Search for the cell housing the specified text and yield its (x, y) center coordinate. 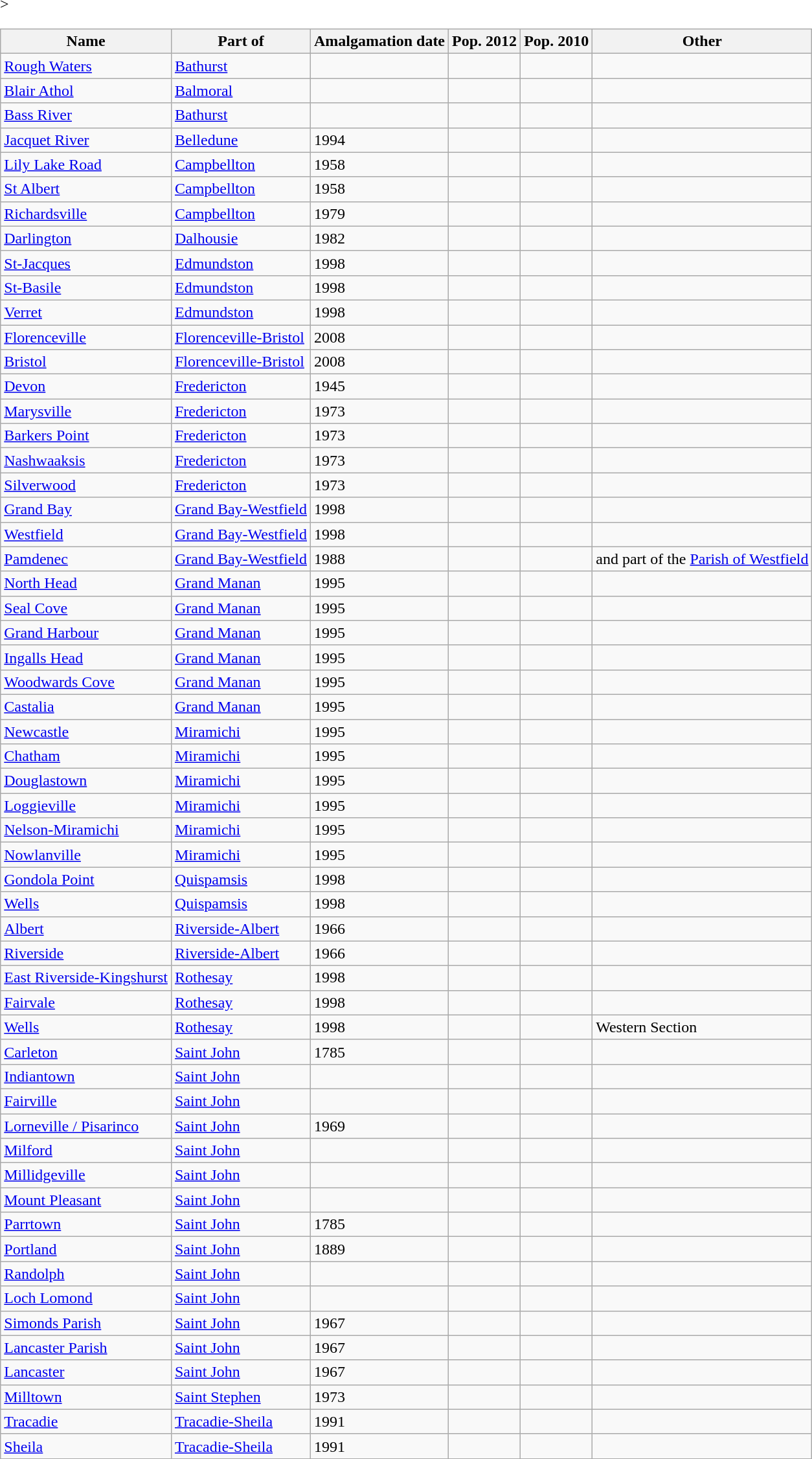
1889 (379, 1249)
Riverside (86, 953)
Castalia (86, 707)
Darlington (86, 238)
Verret (86, 312)
Loch Lomond (86, 1298)
Grand Harbour (86, 633)
Douglastown (86, 781)
Jacquet River (86, 140)
St Albert (86, 189)
Westfield (86, 534)
Indiantown (86, 1076)
Devon (86, 387)
Ingalls Head (86, 657)
Richardsville (86, 214)
Millidgeville (86, 1175)
Nashwaaksis (86, 460)
Belledune (241, 140)
Newcastle (86, 731)
1969 (379, 1126)
1979 (379, 214)
Dalhousie (241, 238)
St-Jacques (86, 263)
Seal Cove (86, 608)
Albert (86, 929)
1988 (379, 559)
Simonds Parish (86, 1323)
1982 (379, 238)
Amalgamation date (379, 41)
Pop. 2012 (484, 41)
Mount Pleasant (86, 1200)
Silverwood (86, 485)
Woodwards Cove (86, 682)
1994 (379, 140)
Marysville (86, 411)
1945 (379, 387)
Sheila (86, 1446)
Grand Bay (86, 510)
Saint Stephen (241, 1397)
Nowlanville (86, 855)
Portland (86, 1249)
Rough Waters (86, 66)
Nelson-Miramichi (86, 830)
Balmoral (241, 91)
Lancaster Parish (86, 1348)
and part of the Parish of Westfield (702, 559)
Florenceville (86, 337)
East Riverside-Kingshurst (86, 978)
Lorneville / Pisarinco (86, 1126)
Fairville (86, 1101)
Pamdenec (86, 559)
Blair Athol (86, 91)
Lily Lake Road (86, 164)
Name (86, 41)
Parrtown (86, 1225)
Gondola Point (86, 879)
Tracadie (86, 1421)
Pop. 2010 (557, 41)
Fairvale (86, 1002)
North Head (86, 583)
Carleton (86, 1052)
Other (702, 41)
Barkers Point (86, 436)
Randolph (86, 1274)
Bristol (86, 362)
Bass River (86, 115)
Part of (241, 41)
Milford (86, 1151)
Lancaster (86, 1372)
St-Basile (86, 288)
Loggieville (86, 806)
Milltown (86, 1397)
Chatham (86, 756)
Western Section (702, 1027)
